Detect which cell encompasses the target text, then output its (x, y) center coordinate. 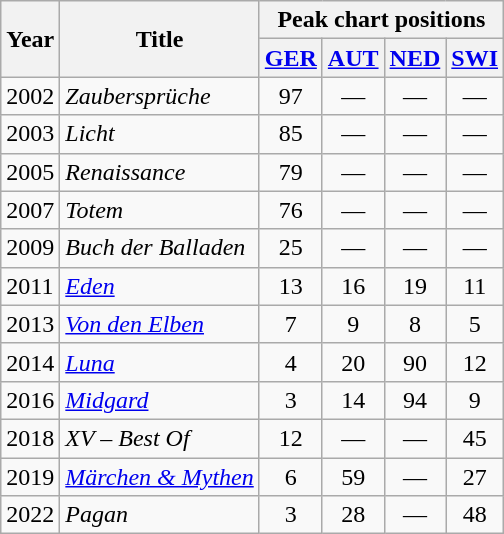
2014 (30, 362)
Licht (160, 134)
Märchen & Mythen (160, 477)
13 (290, 286)
2005 (30, 172)
76 (290, 210)
97 (290, 96)
2019 (30, 477)
5 (475, 324)
2003 (30, 134)
2013 (30, 324)
2002 (30, 96)
7 (290, 324)
59 (353, 477)
NED (415, 58)
GER (290, 58)
Eden (160, 286)
45 (475, 438)
27 (475, 477)
48 (475, 515)
79 (290, 172)
Buch der Balladen (160, 248)
2018 (30, 438)
94 (415, 400)
25 (290, 248)
Year (30, 39)
AUT (353, 58)
Zaubersprüche (160, 96)
2009 (30, 248)
2022 (30, 515)
11 (475, 286)
Totem (160, 210)
Renaissance (160, 172)
XV – Best Of (160, 438)
6 (290, 477)
2016 (30, 400)
14 (353, 400)
16 (353, 286)
85 (290, 134)
19 (415, 286)
Pagan (160, 515)
8 (415, 324)
2011 (30, 286)
Title (160, 39)
2007 (30, 210)
Von den Elben (160, 324)
Midgard (160, 400)
Luna (160, 362)
Peak chart positions (381, 20)
SWI (475, 58)
90 (415, 362)
4 (290, 362)
20 (353, 362)
28 (353, 515)
